Provide the [X, Y] coordinate of the cell's center where the given text is located.  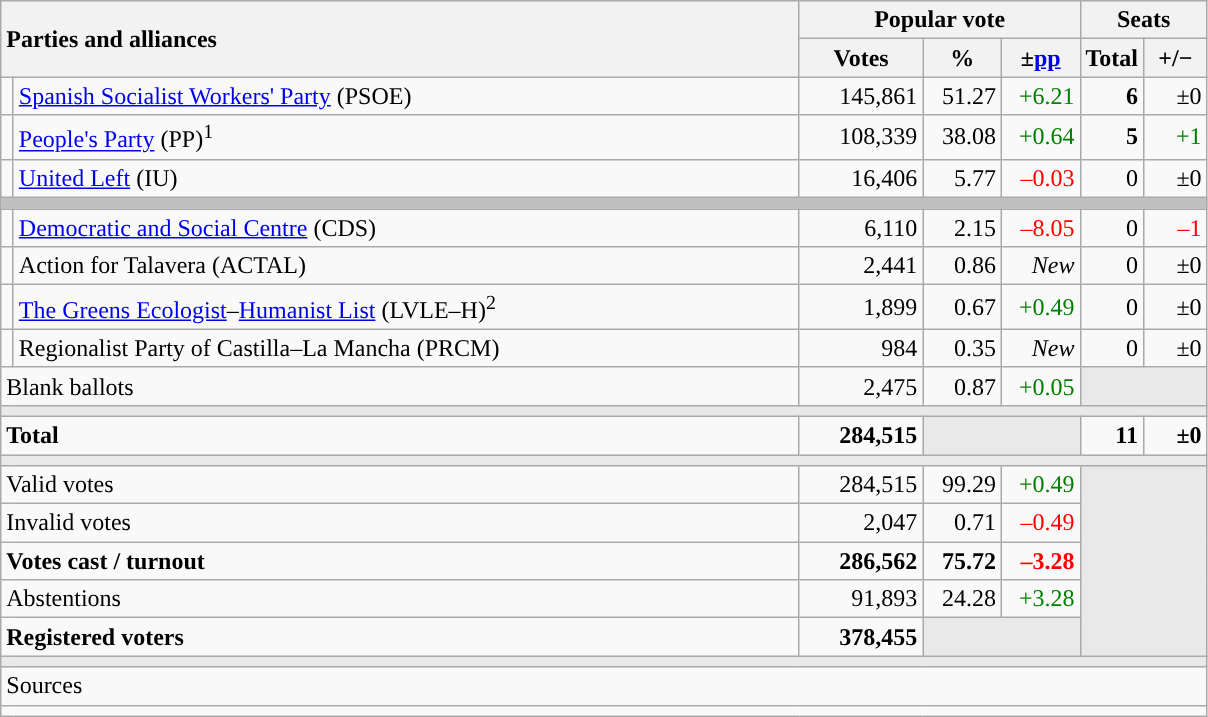
+0.05 [1040, 386]
6,110 [861, 228]
16,406 [861, 178]
5.77 [962, 178]
Seats [1144, 20]
2.15 [962, 228]
5 [1112, 138]
11 [1112, 435]
2,047 [861, 523]
0.87 [962, 386]
6 [1112, 96]
0.71 [962, 523]
0.67 [962, 308]
0.35 [962, 348]
1,899 [861, 308]
Invalid votes [400, 523]
Sources [604, 686]
Votes cast / turnout [400, 561]
75.72 [962, 561]
% [962, 58]
People's Party (PP)1 [406, 138]
+0.64 [1040, 138]
–0.03 [1040, 178]
–3.28 [1040, 561]
108,339 [861, 138]
0.86 [962, 266]
Abstentions [400, 599]
United Left (IU) [406, 178]
286,562 [861, 561]
91,893 [861, 599]
2,475 [861, 386]
+3.28 [1040, 599]
24.28 [962, 599]
Spanish Socialist Workers' Party (PSOE) [406, 96]
Democratic and Social Centre (CDS) [406, 228]
2,441 [861, 266]
984 [861, 348]
+/− [1176, 58]
+1 [1176, 138]
The Greens Ecologist–Humanist List (LVLE–H)2 [406, 308]
145,861 [861, 96]
Votes [861, 58]
–0.49 [1040, 523]
Registered voters [400, 637]
–1 [1176, 228]
Action for Talavera (ACTAL) [406, 266]
±pp [1040, 58]
Parties and alliances [400, 39]
–8.05 [1040, 228]
Popular vote [940, 20]
378,455 [861, 637]
Blank ballots [400, 386]
38.08 [962, 138]
Regionalist Party of Castilla–La Mancha (PRCM) [406, 348]
99.29 [962, 485]
+6.21 [1040, 96]
Valid votes [400, 485]
51.27 [962, 96]
